Identify which cell holds the provided text, then report its [x, y] central coordinate. 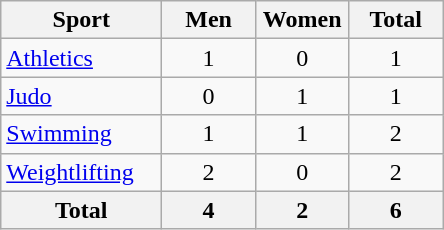
Women [302, 20]
Swimming [82, 134]
Weightlifting [82, 172]
4 [209, 210]
6 [396, 210]
Athletics [82, 58]
Men [209, 20]
Judo [82, 96]
Sport [82, 20]
